Provide the [x, y] coordinate of the cell's center where the given text is located.  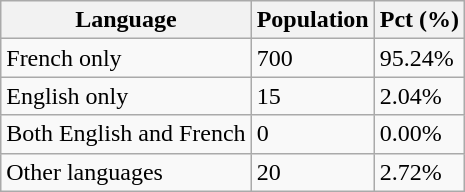
Both English and French [126, 134]
English only [126, 96]
Pct (%) [419, 20]
15 [312, 96]
Other languages [126, 172]
Population [312, 20]
2.72% [419, 172]
French only [126, 58]
0.00% [419, 134]
Language [126, 20]
0 [312, 134]
700 [312, 58]
95.24% [419, 58]
2.04% [419, 96]
20 [312, 172]
